Return the [x, y] coordinate for the center point of the cell that contains the specified text.  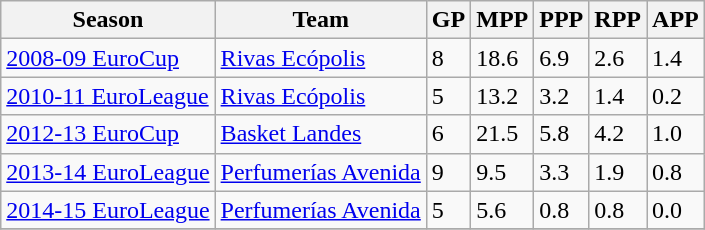
8 [448, 58]
6 [448, 134]
PPP [562, 20]
1.0 [676, 134]
2012-13 EuroCup [108, 134]
4.2 [618, 134]
0.2 [676, 96]
GP [448, 20]
9.5 [502, 172]
5.8 [562, 134]
1.9 [618, 172]
0.0 [676, 210]
Team [320, 20]
RPP [618, 20]
2013-14 EuroLeague [108, 172]
Basket Landes [320, 134]
3.3 [562, 172]
3.2 [562, 96]
21.5 [502, 134]
2010-11 EuroLeague [108, 96]
MPP [502, 20]
Season [108, 20]
6.9 [562, 58]
13.2 [502, 96]
18.6 [502, 58]
2014-15 EuroLeague [108, 210]
2.6 [618, 58]
APP [676, 20]
5.6 [502, 210]
9 [448, 172]
2008-09 EuroCup [108, 58]
